Scan for the cell matching the given text and deliver its (x, y) coordinate at center. 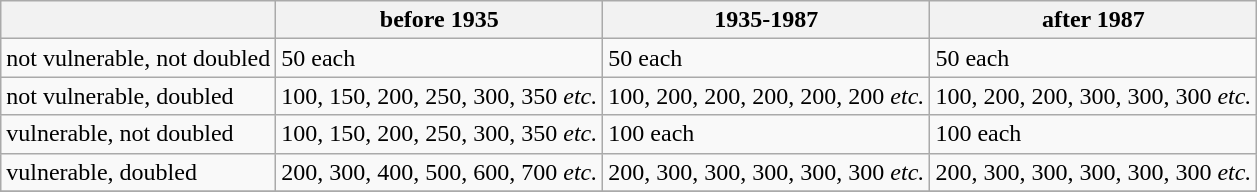
before 1935 (440, 20)
not vulnerable, doubled (138, 96)
100, 200, 200, 300, 300, 300 etc. (1094, 96)
100, 200, 200, 200, 200, 200 etc. (766, 96)
vulnerable, not doubled (138, 134)
200, 300, 400, 500, 600, 700 etc. (440, 172)
vulnerable, doubled (138, 172)
after 1987 (1094, 20)
not vulnerable, not doubled (138, 58)
1935-1987 (766, 20)
